Capture the cell that displays the provided text and extract its (x, y) central coordinate. 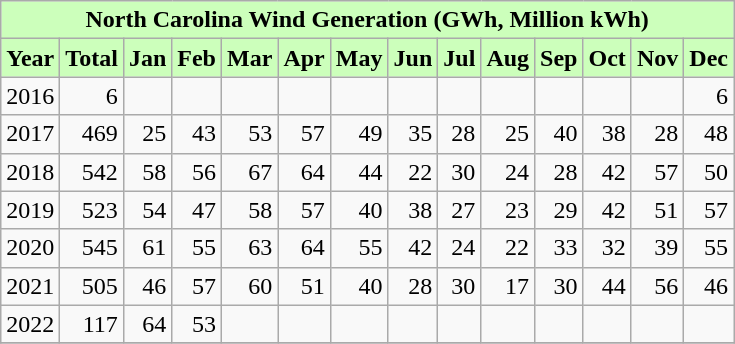
505 (92, 286)
54 (147, 210)
Apr (304, 58)
Sep (559, 58)
67 (250, 172)
523 (92, 210)
43 (197, 134)
469 (92, 134)
Total (92, 58)
Jul (460, 58)
2016 (30, 96)
2018 (30, 172)
32 (607, 248)
117 (92, 324)
2019 (30, 210)
Mar (250, 58)
Dec (709, 58)
Jun (413, 58)
North Carolina Wind Generation (GWh, Million kWh) (368, 20)
May (359, 58)
Aug (508, 58)
Nov (657, 58)
2020 (30, 248)
Feb (197, 58)
39 (657, 248)
2017 (30, 134)
48 (709, 134)
17 (508, 286)
35 (413, 134)
Year (30, 58)
61 (147, 248)
2022 (30, 324)
23 (508, 210)
Oct (607, 58)
50 (709, 172)
63 (250, 248)
Jan (147, 58)
47 (197, 210)
60 (250, 286)
27 (460, 210)
33 (559, 248)
49 (359, 134)
545 (92, 248)
542 (92, 172)
29 (559, 210)
2021 (30, 286)
